Find where the given text appears and provide that cell's center as [x, y] coordinate. 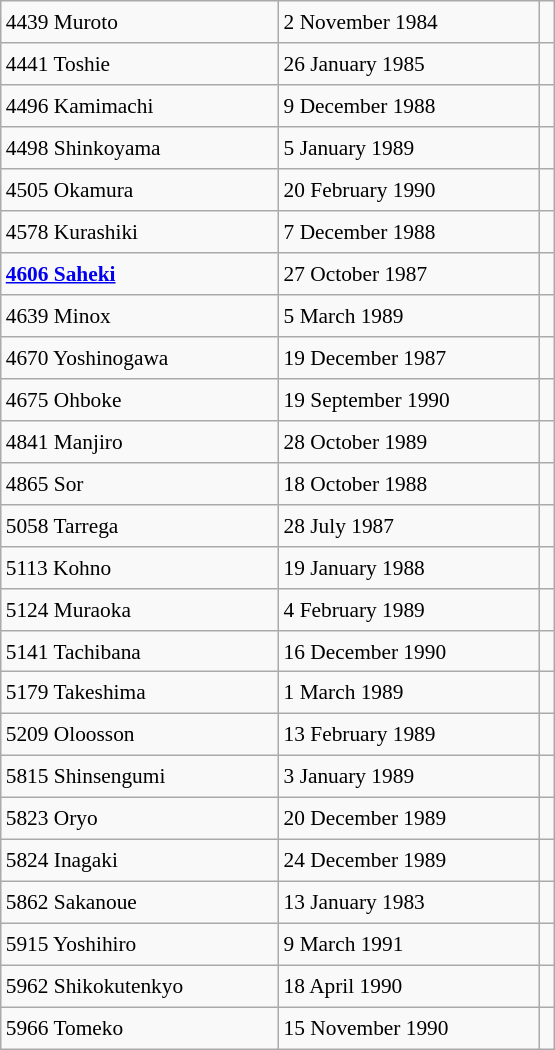
5966 Tomeko [140, 1028]
19 December 1987 [410, 358]
4841 Manjiro [140, 441]
4675 Ohboke [140, 399]
4670 Yoshinogawa [140, 358]
16 December 1990 [410, 651]
18 October 1988 [410, 483]
27 October 1987 [410, 274]
7 December 1988 [410, 232]
5823 Oryo [140, 819]
4498 Shinkoyama [140, 148]
18 April 1990 [410, 986]
4606 Saheki [140, 274]
4496 Kamimachi [140, 106]
15 November 1990 [410, 1028]
4441 Toshie [140, 64]
24 December 1989 [410, 861]
20 December 1989 [410, 819]
2 November 1984 [410, 22]
5 March 1989 [410, 316]
5824 Inagaki [140, 861]
4505 Okamura [140, 190]
4865 Sor [140, 483]
3 January 1989 [410, 777]
9 December 1988 [410, 106]
13 January 1983 [410, 903]
1 March 1989 [410, 693]
5058 Tarrega [140, 525]
13 February 1989 [410, 735]
4 February 1989 [410, 609]
19 January 1988 [410, 567]
9 March 1991 [410, 945]
5 January 1989 [410, 148]
5962 Shikokutenkyo [140, 986]
5141 Tachibana [140, 651]
20 February 1990 [410, 190]
4578 Kurashiki [140, 232]
5815 Shinsengumi [140, 777]
28 July 1987 [410, 525]
5124 Muraoka [140, 609]
5209 Oloosson [140, 735]
5915 Yoshihiro [140, 945]
26 January 1985 [410, 64]
5113 Kohno [140, 567]
5862 Sakanoue [140, 903]
28 October 1989 [410, 441]
19 September 1990 [410, 399]
5179 Takeshima [140, 693]
4639 Minox [140, 316]
4439 Muroto [140, 22]
